Find where the given text appears and provide that cell's center as [X, Y] coordinate. 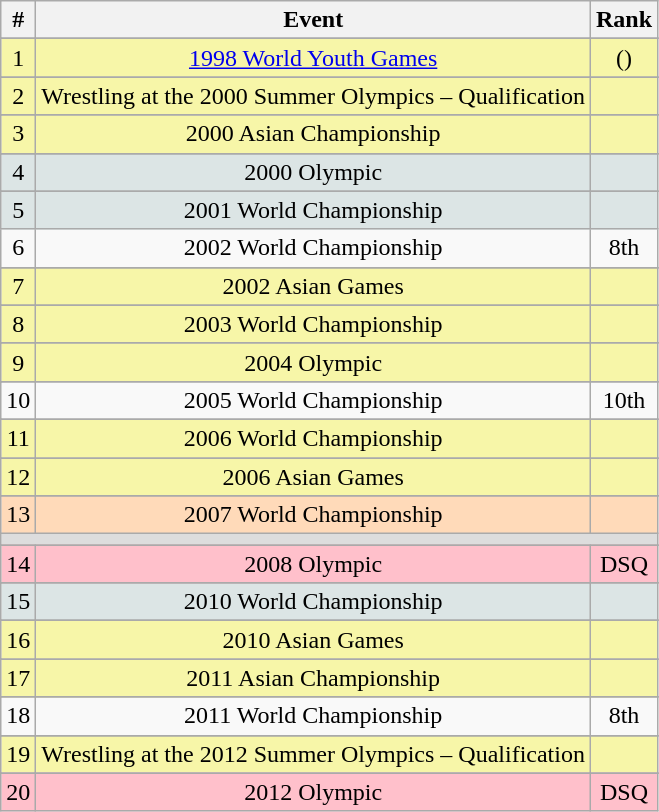
16 [18, 640]
2 [18, 96]
20 [18, 792]
7 [18, 286]
5 [18, 210]
2004 Olympic [314, 362]
2006 Asian Games [314, 477]
Wrestling at the 2012 Summer Olympics – Qualification [314, 754]
10th [624, 400]
2008 Olympic [314, 564]
11 [18, 438]
2000 Olympic [314, 172]
1998 World Youth Games [314, 58]
4 [18, 172]
Event [314, 20]
2000 Asian Championship [314, 134]
19 [18, 754]
2001 World Championship [314, 210]
1 [18, 58]
2007 World Championship [314, 515]
2010 World Championship [314, 602]
2011 Asian Championship [314, 678]
2005 World Championship [314, 400]
2012 Olympic [314, 792]
9 [18, 362]
12 [18, 477]
2002 World Championship [314, 248]
Wrestling at the 2000 Summer Olympics – Qualification [314, 96]
14 [18, 564]
3 [18, 134]
() [624, 58]
2010 Asian Games [314, 640]
2002 Asian Games [314, 286]
18 [18, 716]
8 [18, 324]
17 [18, 678]
6 [18, 248]
15 [18, 602]
Rank [624, 20]
2011 World Championship [314, 716]
2003 World Championship [314, 324]
13 [18, 515]
2006 World Championship [314, 438]
10 [18, 400]
# [18, 20]
